Locate the cell with the specified text and output its [x, y] center coordinate. 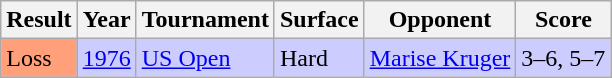
Loss [39, 58]
US Open [205, 58]
3–6, 5–7 [564, 58]
Surface [319, 20]
Score [564, 20]
1976 [106, 58]
Hard [319, 58]
Tournament [205, 20]
Result [39, 20]
Year [106, 20]
Marise Kruger [440, 58]
Opponent [440, 20]
